From the cell containing the given text, extract its center point as [x, y] coordinate. 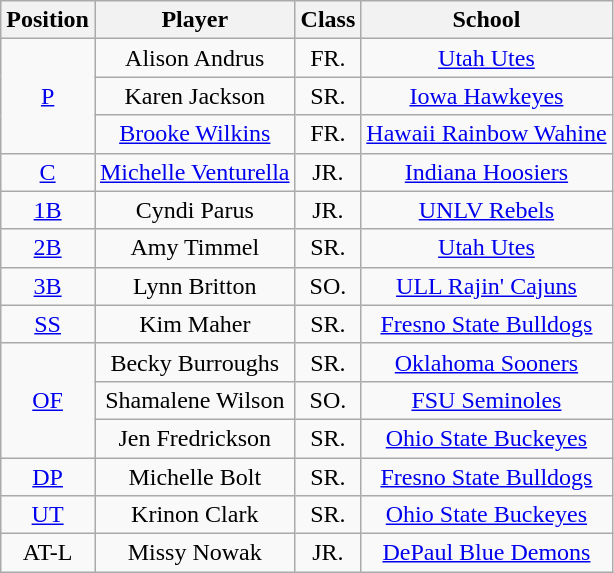
DP [48, 477]
Krinon Clark [194, 515]
2B [48, 248]
Michelle Bolt [194, 477]
Oklahoma Sooners [486, 362]
Amy Timmel [194, 248]
Player [194, 20]
Becky Burroughs [194, 362]
Shamalene Wilson [194, 400]
Alison Andrus [194, 58]
Michelle Venturella [194, 172]
SS [48, 324]
ULL Rajin' Cajuns [486, 286]
Hawaii Rainbow Wahine [486, 134]
Karen Jackson [194, 96]
Missy Nowak [194, 553]
Iowa Hawkeyes [486, 96]
3B [48, 286]
C [48, 172]
Cyndi Parus [194, 210]
School [486, 20]
DePaul Blue Demons [486, 553]
Class [328, 20]
Jen Fredrickson [194, 438]
P [48, 96]
Lynn Britton [194, 286]
Indiana Hoosiers [486, 172]
UNLV Rebels [486, 210]
AT-L [48, 553]
UT [48, 515]
OF [48, 400]
FSU Seminoles [486, 400]
Kim Maher [194, 324]
Position [48, 20]
1B [48, 210]
Brooke Wilkins [194, 134]
